Pinpoint the cell where the given text exists, returning its [x, y] midpoint coordinate. 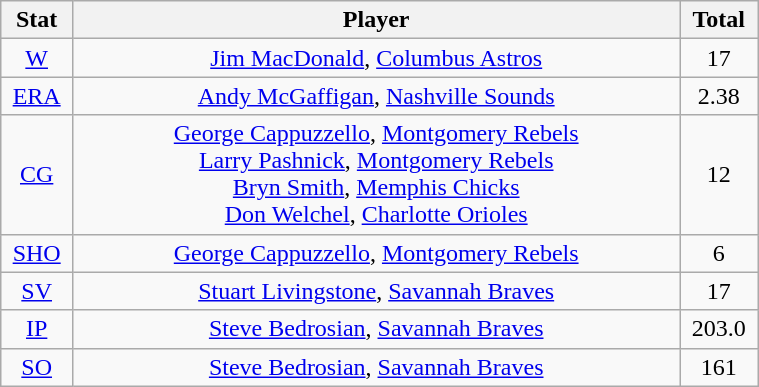
SO [37, 367]
Andy McGaffigan, Nashville Sounds [376, 96]
203.0 [719, 329]
6 [719, 253]
George Cappuzzello, Montgomery Rebels Larry Pashnick, Montgomery Rebels Bryn Smith, Memphis Chicks Don Welchel, Charlotte Orioles [376, 174]
SV [37, 291]
Total [719, 20]
George Cappuzzello, Montgomery Rebels [376, 253]
161 [719, 367]
W [37, 58]
Player [376, 20]
2.38 [719, 96]
CG [37, 174]
ERA [37, 96]
12 [719, 174]
SHO [37, 253]
IP [37, 329]
Stat [37, 20]
Stuart Livingstone, Savannah Braves [376, 291]
Jim MacDonald, Columbus Astros [376, 58]
